Pinpoint the cell where the given text exists, returning its [x, y] midpoint coordinate. 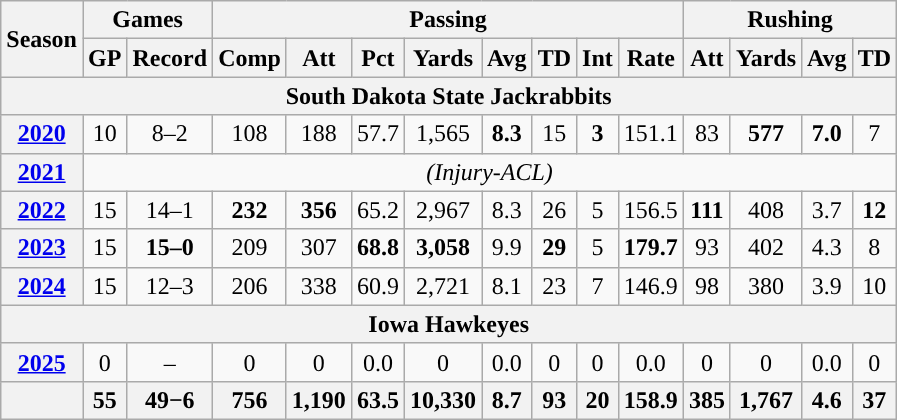
– [170, 362]
2024 [42, 286]
232 [250, 210]
98 [706, 286]
37 [874, 400]
23 [554, 286]
14–1 [170, 210]
2021 [42, 172]
577 [766, 134]
151.1 [650, 134]
3,058 [442, 248]
20 [598, 400]
4.6 [828, 400]
2025 [42, 362]
Iowa Hawkeyes [449, 324]
307 [318, 248]
1,190 [318, 400]
402 [766, 248]
2,721 [442, 286]
8–2 [170, 134]
209 [250, 248]
2023 [42, 248]
1,767 [766, 400]
26 [554, 210]
158.9 [650, 400]
408 [766, 210]
206 [250, 286]
Pct [378, 58]
8 [874, 248]
Record [170, 58]
63.5 [378, 400]
Rushing [790, 20]
3 [598, 134]
179.7 [650, 248]
55 [104, 400]
65.2 [378, 210]
338 [318, 286]
756 [250, 400]
60.9 [378, 286]
Season [42, 39]
83 [706, 134]
68.8 [378, 248]
49−6 [170, 400]
108 [250, 134]
29 [554, 248]
3.7 [828, 210]
2022 [42, 210]
12–3 [170, 286]
156.5 [650, 210]
2,967 [442, 210]
380 [766, 286]
7.0 [828, 134]
385 [706, 400]
111 [706, 210]
57.7 [378, 134]
188 [318, 134]
Rate [650, 58]
(Injury-ACL) [489, 172]
10,330 [442, 400]
8.7 [508, 400]
9.9 [508, 248]
15–0 [170, 248]
South Dakota State Jackrabbits [449, 96]
4.3 [828, 248]
8.1 [508, 286]
3.9 [828, 286]
356 [318, 210]
Passing [448, 20]
Int [598, 58]
GP [104, 58]
146.9 [650, 286]
2020 [42, 134]
Games [147, 20]
1,565 [442, 134]
12 [874, 210]
Comp [250, 58]
